Determine the [x, y] coordinate at the center of the cell enclosing the given text.  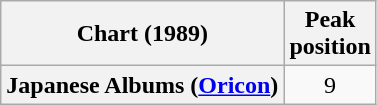
9 [330, 85]
Peak position [330, 34]
Chart (1989) [142, 34]
Japanese Albums (Oricon) [142, 85]
